For the text-containing cell, return its midpoint in (x, y) coordinate format. 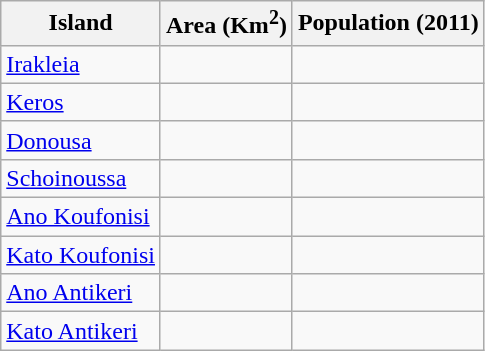
Ano Koufonisi (81, 217)
Ano Antikeri (81, 293)
Keros (81, 102)
Area (Km2) (226, 24)
Island (81, 24)
Kato Koufonisi (81, 255)
Donousa (81, 140)
Schoinoussa (81, 178)
Population (2011) (388, 24)
Kato Antikeri (81, 331)
Irakleia (81, 64)
